Provide the (x, y) coordinate of the cell's center where the given text is located.  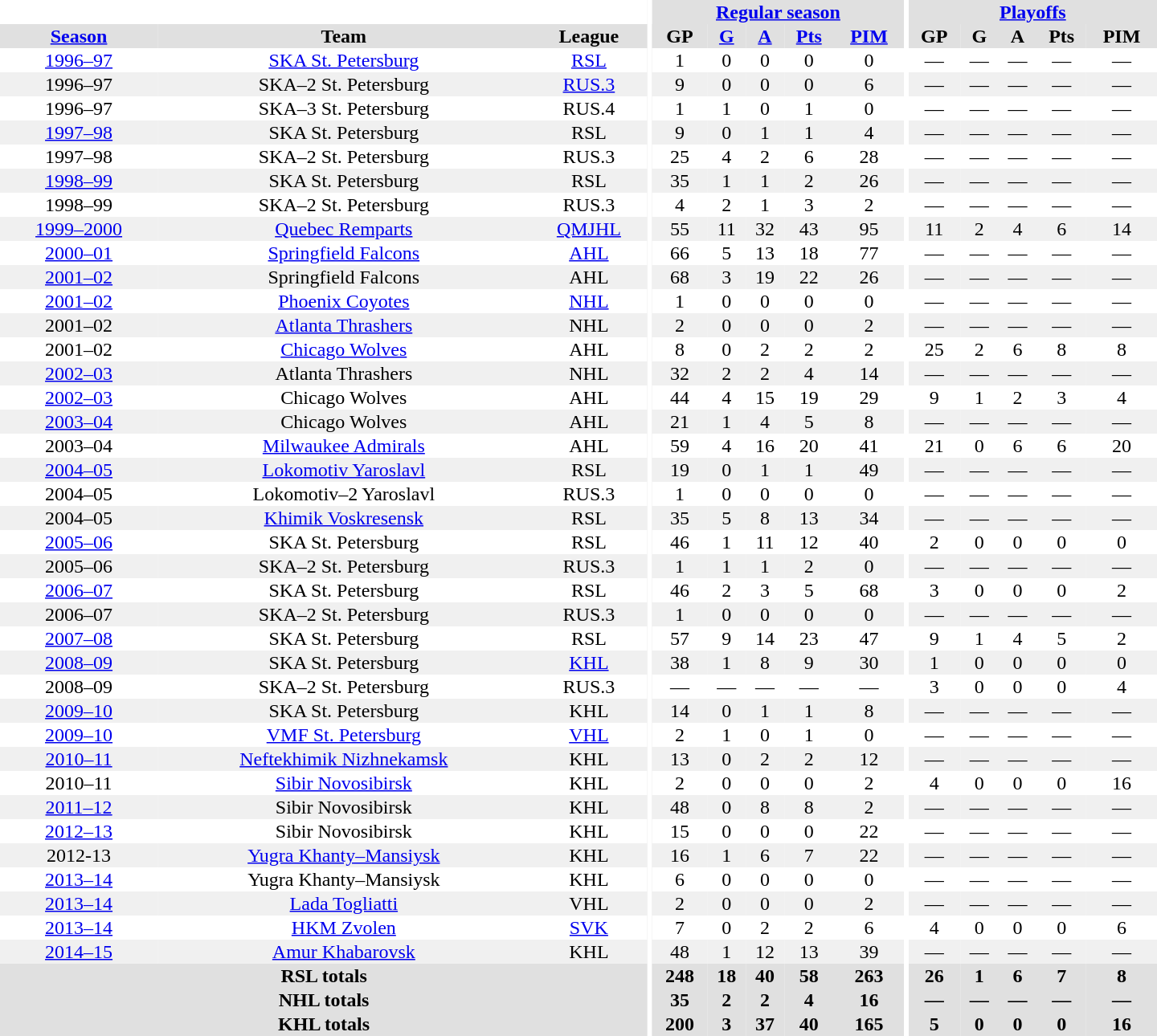
Quebec Remparts (344, 229)
2007–08 (79, 638)
34 (869, 518)
47 (869, 638)
77 (869, 253)
NHL totals (324, 1000)
League (590, 36)
Neftekhimik Nizhnekamsk (344, 759)
RUS.4 (590, 108)
RSL totals (324, 976)
38 (680, 663)
QMJHL (590, 229)
49 (869, 470)
57 (680, 638)
Regular season (779, 12)
Khimik Voskresensk (344, 518)
Milwaukee Admirals (344, 446)
248 (680, 976)
55 (680, 229)
59 (680, 446)
1999–2000 (79, 229)
30 (869, 663)
Amur Khabarovsk (344, 952)
29 (869, 398)
Lokomotiv–2 Yaroslavl (344, 494)
2014–15 (79, 952)
Lada Togliatti (344, 903)
Phoenix Coyotes (344, 301)
41 (869, 446)
37 (765, 1024)
HKM Zvolen (344, 928)
200 (680, 1024)
44 (680, 398)
263 (869, 976)
SVK (590, 928)
66 (680, 253)
95 (869, 229)
Playoffs (1033, 12)
2011–12 (79, 807)
2012-13 (79, 855)
58 (809, 976)
Lokomotiv Yaroslavl (344, 470)
2012–13 (79, 831)
39 (869, 952)
165 (869, 1024)
SKA–3 St. Petersburg (344, 108)
Team (344, 36)
VMF St. Petersburg (344, 735)
43 (809, 229)
Season (79, 36)
2000–01 (79, 253)
28 (869, 157)
KHL totals (324, 1024)
23 (809, 638)
